Scan for the cell matching the given text and deliver its [X, Y] coordinate at center. 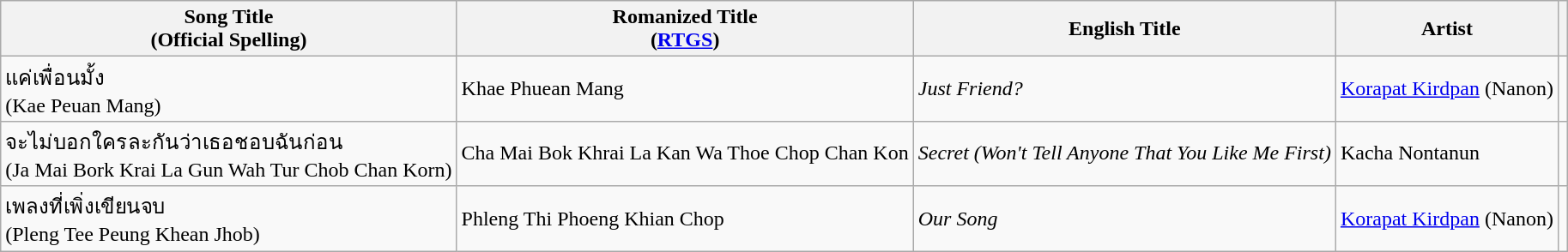
Our Song [1124, 219]
Secret (Won't Tell Anyone That You Like Me First) [1124, 153]
Artist [1447, 29]
แค่เพื่อนมั้ง(Kae Peuan Mang) [228, 89]
Romanized Title(RTGS) [685, 29]
จะไม่บอกใครละกันว่าเธอชอบฉันก่อน(Ja Mai Bork Krai La Gun Wah Tur Chob Chan Korn) [228, 153]
Khae Phuean Mang [685, 89]
Kacha Nontanun [1447, 153]
English Title [1124, 29]
เพลงที่เพิ่งเขียนจบ(Pleng Tee Peung Khean Jhob) [228, 219]
Cha Mai Bok Khrai La Kan Wa Thoe Chop Chan Kon [685, 153]
Phleng Thi Phoeng Khian Chop [685, 219]
Just Friend? [1124, 89]
Song Title(Official Spelling) [228, 29]
